Scan for the cell matching the given text and deliver its (X, Y) coordinate at center. 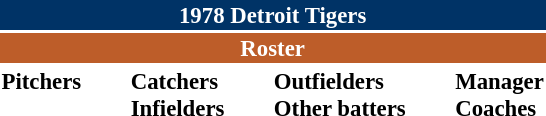
1978 Detroit Tigers (272, 15)
Roster (272, 48)
